Identify which cell holds the provided text, then report its [x, y] central coordinate. 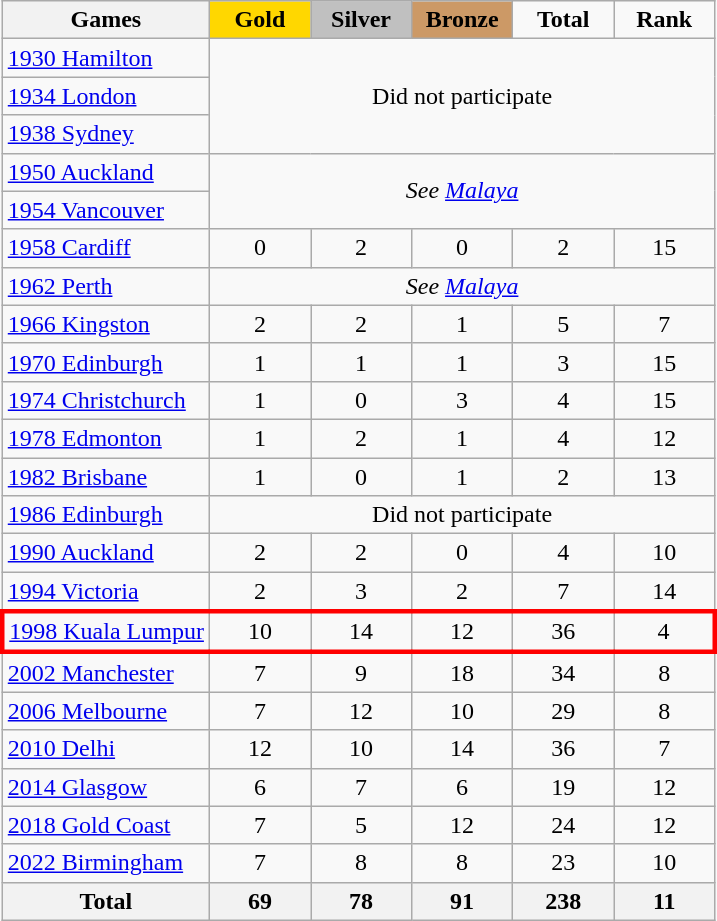
91 [462, 901]
19 [564, 787]
2010 Delhi [106, 749]
9 [360, 672]
23 [564, 863]
Rank [664, 20]
1974 Christchurch [106, 400]
Games [106, 20]
24 [564, 825]
29 [564, 711]
2002 Manchester [106, 672]
Silver [360, 20]
238 [564, 901]
1982 Brisbane [106, 477]
1958 Cardiff [106, 248]
69 [260, 901]
2022 Birmingham [106, 863]
1994 Victoria [106, 592]
13 [664, 477]
1966 Kingston [106, 324]
1990 Auckland [106, 553]
1998 Kuala Lumpur [106, 632]
Gold [260, 20]
1934 London [106, 96]
1950 Auckland [106, 172]
1962 Perth [106, 286]
1930 Hamilton [106, 58]
1978 Edmonton [106, 438]
2014 Glasgow [106, 787]
1986 Edinburgh [106, 515]
34 [564, 672]
1970 Edinburgh [106, 362]
11 [664, 901]
1938 Sydney [106, 134]
Bronze [462, 20]
18 [462, 672]
2006 Melbourne [106, 711]
78 [360, 901]
2018 Gold Coast [106, 825]
1954 Vancouver [106, 210]
